Return the [x, y] coordinate for the center point of the cell that contains the specified text.  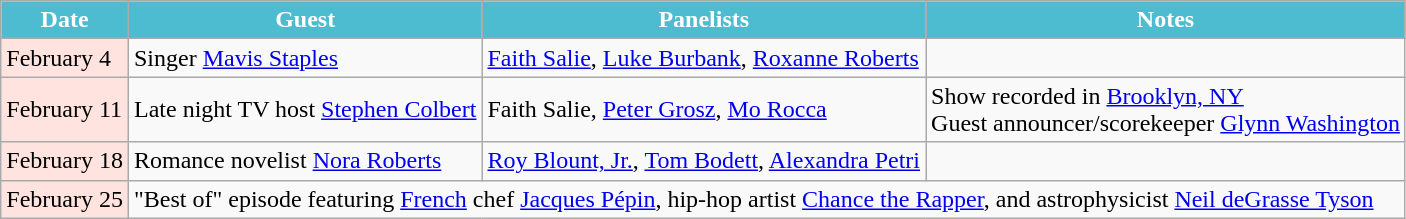
Romance novelist Nora Roberts [304, 161]
February 25 [65, 199]
Panelists [704, 20]
Late night TV host Stephen Colbert [304, 110]
Singer Mavis Staples [304, 58]
February 11 [65, 110]
Faith Salie, Luke Burbank, Roxanne Roberts [704, 58]
Guest [304, 20]
February 18 [65, 161]
February 4 [65, 58]
Notes [1166, 20]
"Best of" episode featuring French chef Jacques Pépin, hip-hop artist Chance the Rapper, and astrophysicist Neil deGrasse Tyson [766, 199]
Show recorded in Brooklyn, NY Guest announcer/scorekeeper Glynn Washington [1166, 110]
Date [65, 20]
Faith Salie, Peter Grosz, Mo Rocca [704, 110]
Roy Blount, Jr., Tom Bodett, Alexandra Petri [704, 161]
